Locate the cell with the specified text and output its [X, Y] center coordinate. 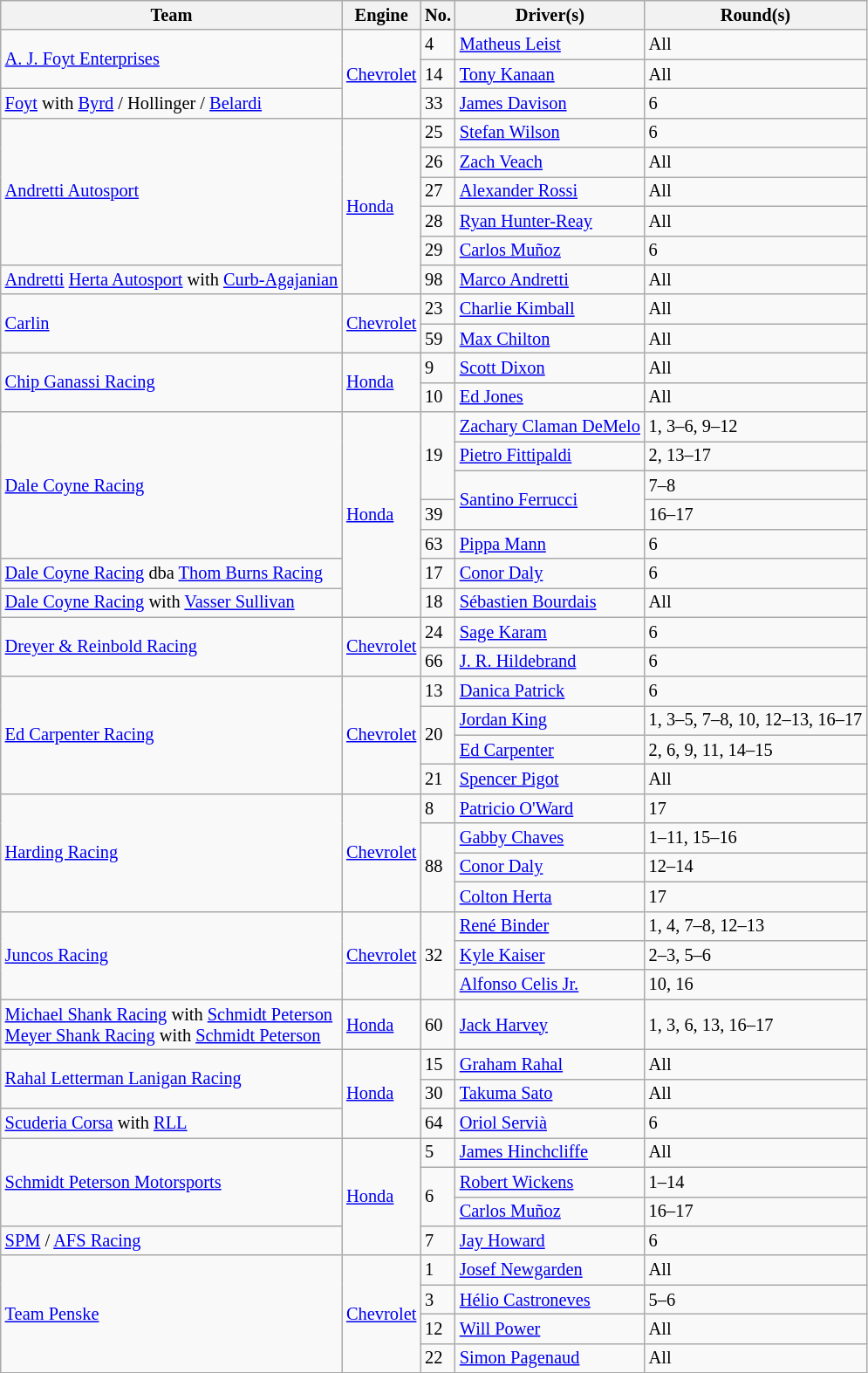
Will Power [550, 1328]
Simon Pagenaud [550, 1358]
Jay Howard [550, 1240]
Round(s) [755, 15]
66 [438, 662]
98 [438, 279]
Rahal Letterman Lanigan Racing [171, 1079]
5 [438, 1152]
Team Penske [171, 1315]
Ryan Hunter-Reay [550, 221]
Danica Patrick [550, 690]
Marco Andretti [550, 279]
1, 3–5, 7–8, 10, 12–13, 16–17 [755, 720]
12–14 [755, 867]
Andretti Herta Autosport with Curb-Agajanian [171, 279]
James Hinchcliffe [550, 1152]
Charlie Kimball [550, 309]
Jordan King [550, 720]
10, 16 [755, 985]
60 [438, 1025]
1–14 [755, 1182]
64 [438, 1123]
2–3, 5–6 [755, 955]
Dale Coyne Racing [171, 485]
Max Chilton [550, 339]
3 [438, 1300]
14 [438, 74]
Robert Wickens [550, 1182]
Dale Coyne Racing with Vasser Sullivan [171, 602]
James Davison [550, 103]
Kyle Kaiser [550, 955]
René Binder [550, 926]
33 [438, 103]
4 [438, 45]
Schmidt Peterson Motorsports [171, 1182]
19 [438, 456]
10 [438, 397]
26 [438, 162]
29 [438, 251]
Stefan Wilson [550, 133]
8 [438, 808]
63 [438, 544]
5–6 [755, 1300]
18 [438, 602]
22 [438, 1358]
J. R. Hildebrand [550, 662]
Carlin [171, 323]
24 [438, 632]
Spencer Pigot [550, 779]
Jack Harvey [550, 1025]
23 [438, 309]
1, 3, 6, 13, 16–17 [755, 1025]
No. [438, 15]
Pietro Fittipaldi [550, 456]
1, 3–6, 9–12 [755, 427]
32 [438, 955]
A. J. Foyt Enterprises [171, 59]
Oriol Servià [550, 1123]
20 [438, 735]
Sébastien Bourdais [550, 602]
Ed Jones [550, 397]
Takuma Sato [550, 1094]
88 [438, 868]
2, 13–17 [755, 456]
30 [438, 1094]
7 [438, 1240]
Michael Shank Racing with Schmidt PetersonMeyer Shank Racing with Schmidt Peterson [171, 1025]
Alexander Rossi [550, 191]
15 [438, 1064]
Harding Racing [171, 852]
Juncos Racing [171, 955]
Gabby Chaves [550, 838]
Scott Dixon [550, 367]
Matheus Leist [550, 45]
7–8 [755, 485]
Scuderia Corsa with RLL [171, 1123]
Josef Newgarden [550, 1270]
59 [438, 339]
1, 4, 7–8, 12–13 [755, 926]
Sage Karam [550, 632]
Hélio Castroneves [550, 1300]
Team [171, 15]
25 [438, 133]
Tony Kanaan [550, 74]
Engine [381, 15]
Dale Coyne Racing dba Thom Burns Racing [171, 573]
39 [438, 514]
Patricio O'Ward [550, 808]
Graham Rahal [550, 1064]
21 [438, 779]
Colton Herta [550, 896]
Driver(s) [550, 15]
Zachary Claman DeMelo [550, 427]
Chip Ganassi Racing [171, 382]
SPM / AFS Racing [171, 1240]
1–11, 15–16 [755, 838]
1 [438, 1270]
Pippa Mann [550, 544]
Andretti Autosport [171, 191]
Ed Carpenter Racing [171, 735]
Foyt with Byrd / Hollinger / Belardi [171, 103]
9 [438, 367]
Zach Veach [550, 162]
Ed Carpenter [550, 750]
12 [438, 1328]
28 [438, 221]
Dreyer & Reinbold Racing [171, 646]
Santino Ferrucci [550, 499]
Alfonso Celis Jr. [550, 985]
27 [438, 191]
13 [438, 690]
2, 6, 9, 11, 14–15 [755, 750]
